Output the (x, y) coordinate of the center of the cell containing the given text.  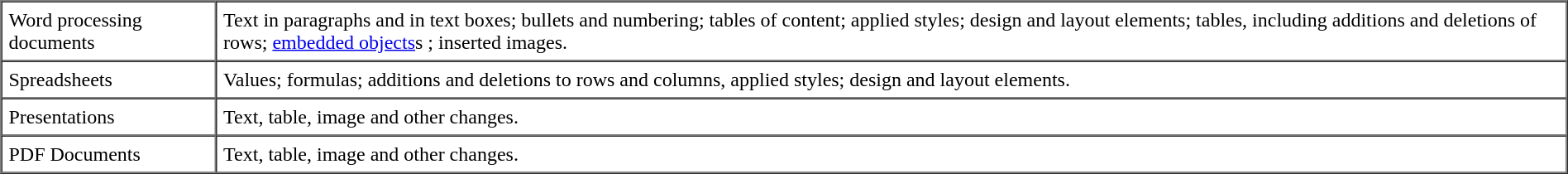
Spreadsheets (109, 80)
Presentations (109, 116)
Word processing documents (109, 31)
PDF Documents (109, 154)
Values; formulas; additions and deletions to rows and columns, applied styles; design and layout elements. (892, 80)
